For the text-containing cell, return its midpoint in (x, y) coordinate format. 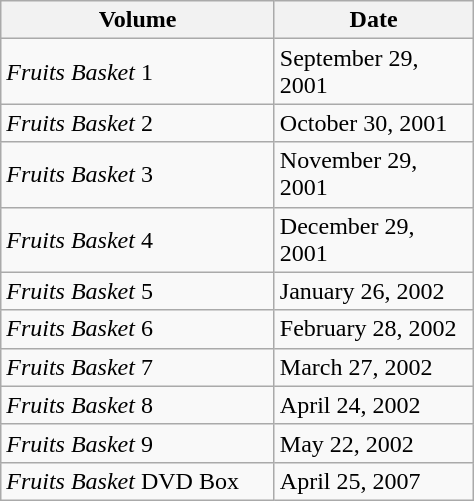
October 30, 2001 (374, 123)
Fruits Basket 9 (138, 443)
Fruits Basket 6 (138, 329)
Fruits Basket 8 (138, 405)
May 22, 2002 (374, 443)
September 29, 2001 (374, 72)
Fruits Basket 3 (138, 174)
January 26, 2002 (374, 291)
Fruits Basket 5 (138, 291)
Fruits Basket 1 (138, 72)
Date (374, 20)
Fruits Basket 7 (138, 367)
February 28, 2002 (374, 329)
December 29, 2001 (374, 240)
March 27, 2002 (374, 367)
Volume (138, 20)
Fruits Basket 2 (138, 123)
Fruits Basket DVD Box (138, 481)
November 29, 2001 (374, 174)
April 25, 2007 (374, 481)
April 24, 2002 (374, 405)
Fruits Basket 4 (138, 240)
